For the text-containing cell, return its midpoint in (x, y) coordinate format. 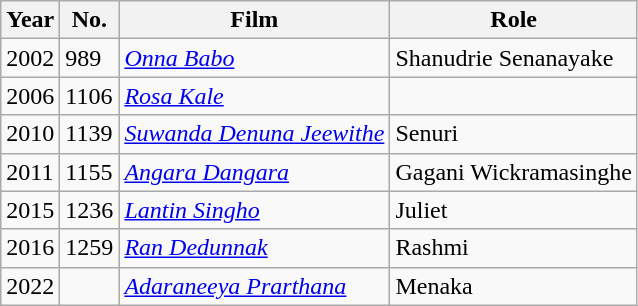
Shanudrie Senanayake (514, 58)
Year (30, 20)
Menaka (514, 286)
1139 (90, 134)
2002 (30, 58)
Onna Babo (254, 58)
Film (254, 20)
1106 (90, 96)
Adaraneeya Prarthana (254, 286)
2016 (30, 248)
Suwanda Denuna Jeewithe (254, 134)
Role (514, 20)
1236 (90, 210)
Gagani Wickramasinghe (514, 172)
989 (90, 58)
1259 (90, 248)
Rashmi (514, 248)
2015 (30, 210)
No. (90, 20)
Ran Dedunnak (254, 248)
Rosa Kale (254, 96)
1155 (90, 172)
2006 (30, 96)
Angara Dangara (254, 172)
Juliet (514, 210)
2011 (30, 172)
Senuri (514, 134)
2010 (30, 134)
2022 (30, 286)
Lantin Singho (254, 210)
